Search for the cell housing the specified text and yield its [X, Y] center coordinate. 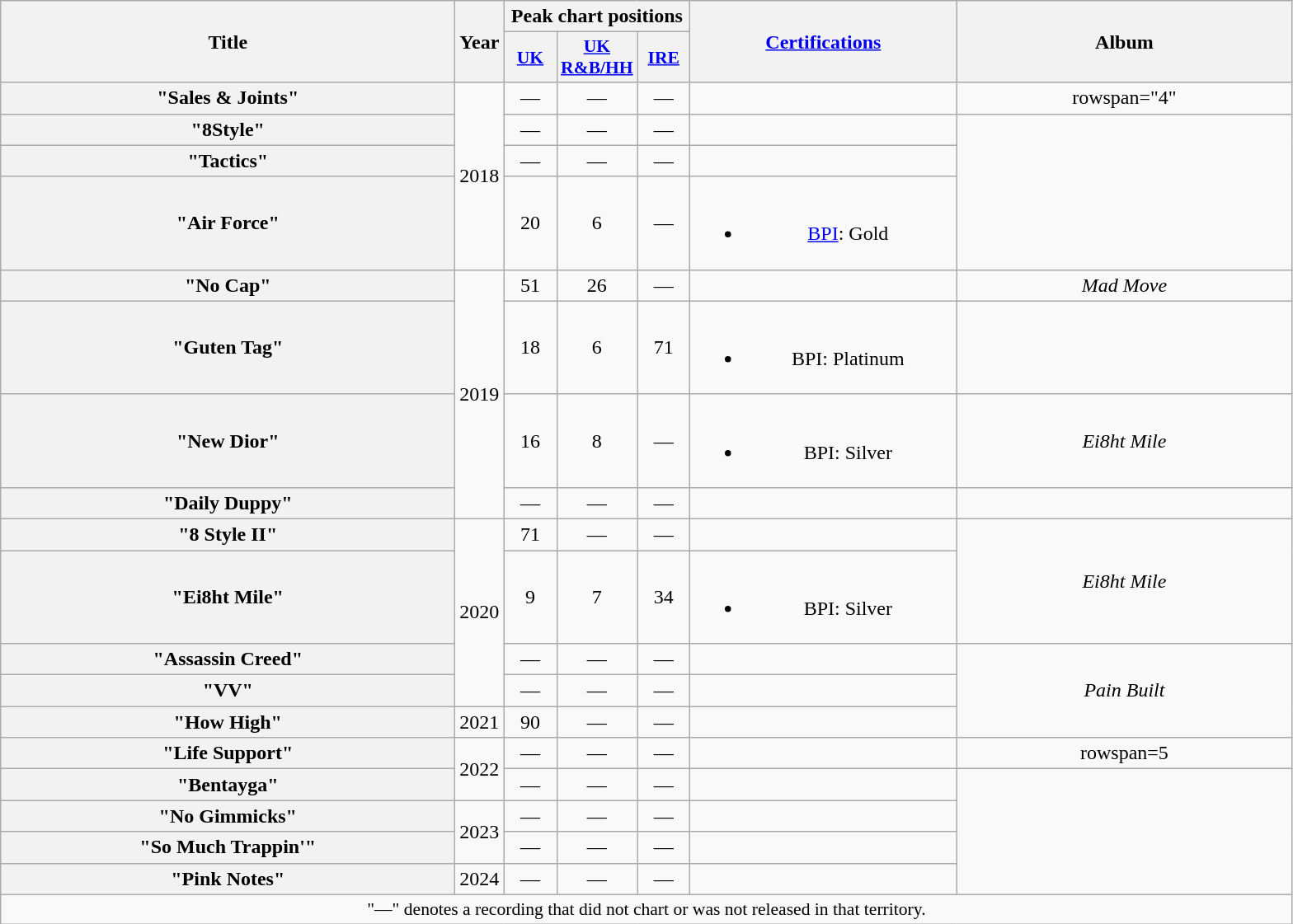
BPI: Gold [823, 223]
"New Dior" [228, 440]
2020 [480, 612]
2024 [480, 879]
7 [597, 597]
Album [1125, 41]
Pain Built [1125, 691]
"Tactics" [228, 161]
"No Gimmicks" [228, 816]
IRE [664, 58]
"So Much Trappin'" [228, 847]
2021 [480, 722]
18 [530, 348]
Peak chart positions [597, 16]
26 [597, 285]
rowspan="4" [1125, 98]
"—" denotes a recording that did not chart or was not released in that territory. [646, 909]
"No Cap" [228, 285]
"How High" [228, 722]
"Life Support" [228, 753]
"Ei8ht Mile" [228, 597]
2023 [480, 832]
2019 [480, 394]
rowspan=5 [1125, 753]
"Sales & Joints" [228, 98]
"VV" [228, 691]
"Air Force" [228, 223]
"Guten Tag" [228, 348]
"Daily Duppy" [228, 503]
9 [530, 597]
"8 Style II" [228, 534]
"8Style" [228, 129]
Title [228, 41]
8 [597, 440]
34 [664, 597]
"Bentayga" [228, 785]
Mad Move [1125, 285]
UK [530, 58]
Year [480, 41]
51 [530, 285]
2022 [480, 769]
"Assassin Creed" [228, 659]
20 [530, 223]
90 [530, 722]
2018 [480, 176]
UKR&B/HH [597, 58]
Certifications [823, 41]
"Pink Notes" [228, 879]
16 [530, 440]
BPI: Platinum [823, 348]
